Locate the cell with the specified text and output its [x, y] center coordinate. 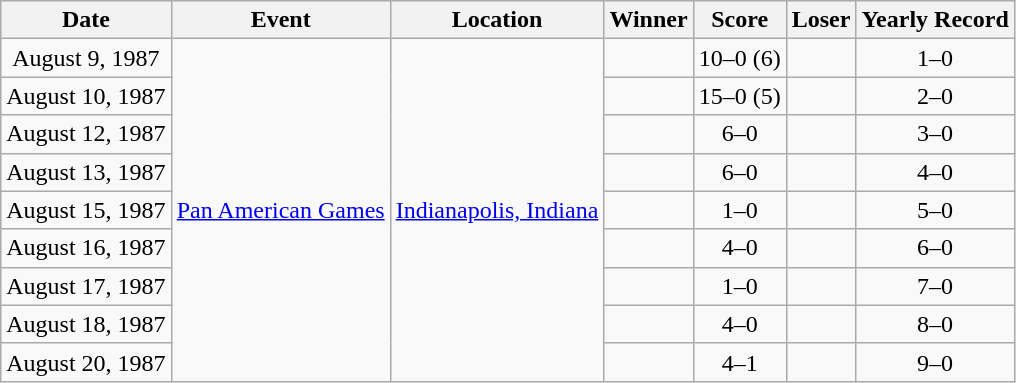
3–0 [935, 134]
10–0 (6) [740, 58]
8–0 [935, 324]
2–0 [935, 96]
August 16, 1987 [86, 248]
August 9, 1987 [86, 58]
4–1 [740, 362]
Winner [648, 20]
August 13, 1987 [86, 172]
August 12, 1987 [86, 134]
7–0 [935, 286]
August 15, 1987 [86, 210]
Indianapolis, Indiana [497, 210]
August 17, 1987 [86, 286]
Date [86, 20]
5–0 [935, 210]
9–0 [935, 362]
Yearly Record [935, 20]
Location [497, 20]
Loser [821, 20]
August 18, 1987 [86, 324]
Event [280, 20]
August 10, 1987 [86, 96]
15–0 (5) [740, 96]
Score [740, 20]
Pan American Games [280, 210]
August 20, 1987 [86, 362]
